For the text-containing cell, return its midpoint in [X, Y] coordinate format. 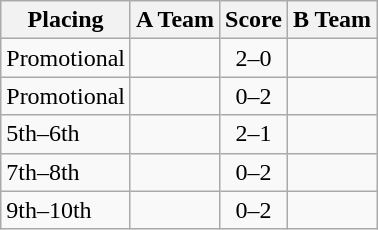
Placing [66, 20]
9th–10th [66, 210]
2–0 [254, 58]
5th–6th [66, 134]
A Team [174, 20]
7th–8th [66, 172]
2–1 [254, 134]
B Team [332, 20]
Score [254, 20]
